Find where the given text appears and provide that cell's center as [x, y] coordinate. 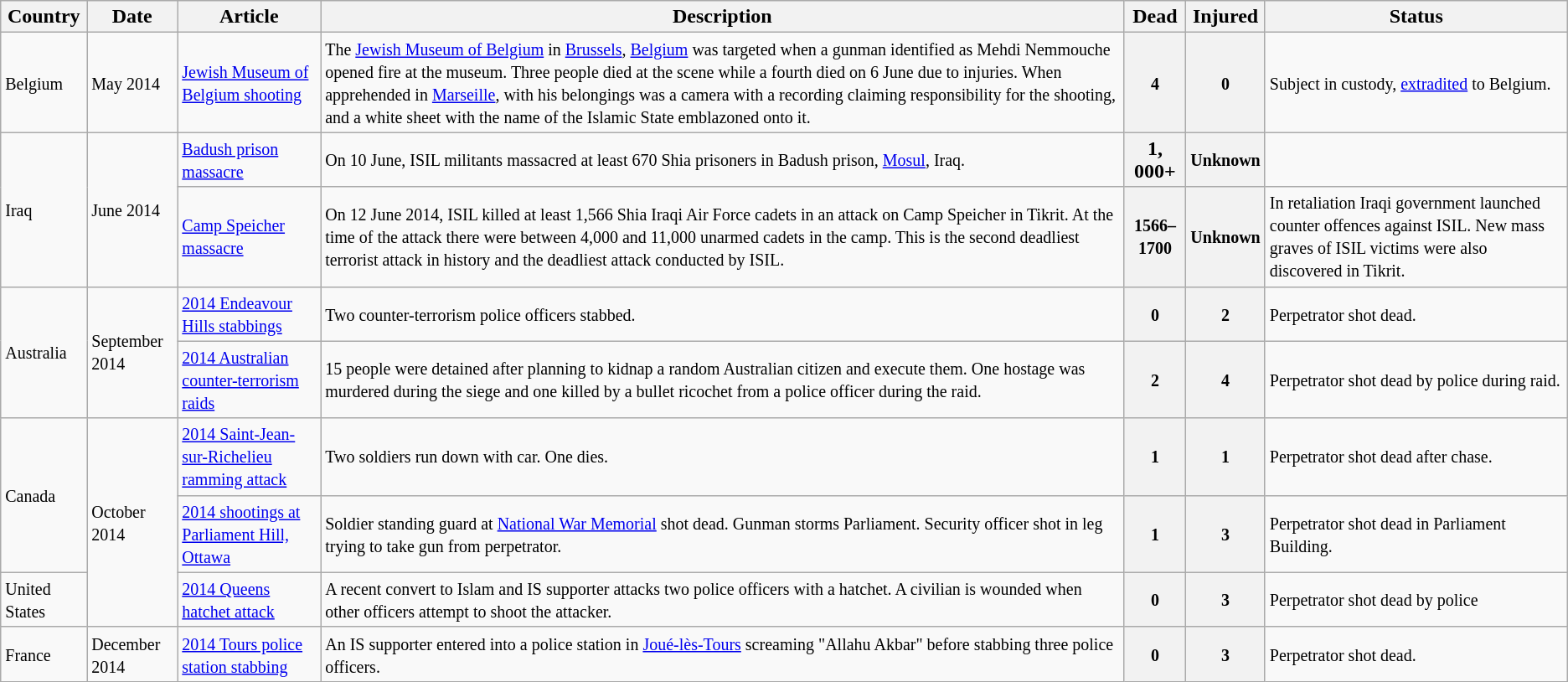
Description [722, 17]
September 2014 [132, 352]
Perpetrator shot dead in Parliament Building. [1416, 534]
United States [44, 600]
2014 Tours police station stabbing [250, 654]
June 2014 [132, 209]
On 10 June, ISIL militants massacred at least 670 Shia prisoners in Badush prison, Mosul, Iraq. [722, 159]
Canada [44, 495]
October 2014 [132, 523]
Perpetrator shot dead by police [1416, 600]
Australia [44, 352]
Two soldiers run down with car. One dies. [722, 457]
Camp Speicher massacre [250, 236]
Perpetrator shot dead after chase. [1416, 457]
2014 Endeavour Hills stabbings [250, 313]
Article [250, 17]
2014 Saint-Jean-sur-Richelieu ramming attack [250, 457]
Belgium [44, 82]
Country [44, 17]
Badush prison massacre [250, 159]
1, 000+ [1155, 159]
Two counter-terrorism police officers stabbed. [722, 313]
December 2014 [132, 654]
2014 shootings at Parliament Hill, Ottawa [250, 534]
An IS supporter entered into a police station in Joué-lès-Tours screaming "Allahu Akbar" before stabbing three police officers. [722, 654]
1566–1700 [1155, 236]
2014 Australian counter-terrorism raids [250, 380]
May 2014 [132, 82]
France [44, 654]
Date [132, 17]
Jewish Museum of Belgium shooting [250, 82]
Status [1416, 17]
Injured [1225, 17]
In retaliation Iraqi government launched counter offences against ISIL. New mass graves of ISIL victims were also discovered in Tikrit. [1416, 236]
Perpetrator shot dead by police during raid. [1416, 380]
Dead [1155, 17]
Iraq [44, 209]
2014 Queens hatchet attack [250, 600]
Subject in custody, extradited to Belgium. [1416, 82]
